Return [X, Y] of the center of cell containing provided text 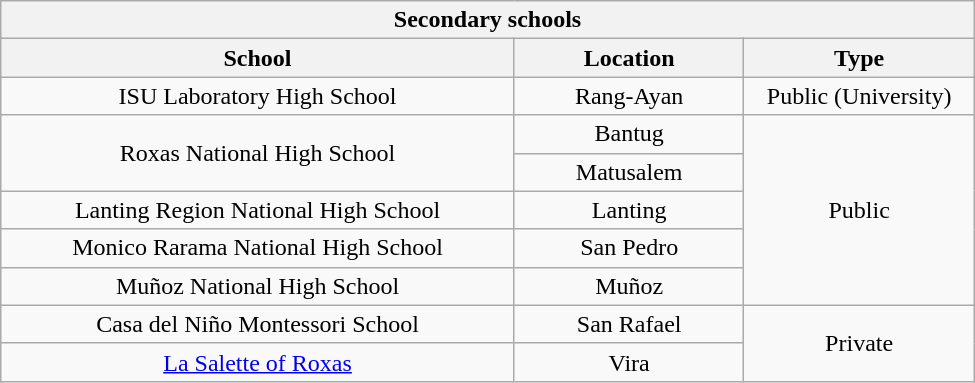
Private [859, 343]
Casa del Niño Montessori School [258, 324]
Matusalem [629, 172]
School [258, 58]
Vira [629, 362]
Roxas National High School [258, 153]
Lanting [629, 210]
Location [629, 58]
Secondary schools [488, 20]
Muñoz National High School [258, 286]
San Pedro [629, 248]
La Salette of Roxas [258, 362]
Monico Rarama National High School [258, 248]
Public (University) [859, 96]
Bantug [629, 134]
Rang-Ayan [629, 96]
Public [859, 210]
Type [859, 58]
Muñoz [629, 286]
Lanting Region National High School [258, 210]
San Rafael [629, 324]
ISU Laboratory High School [258, 96]
